Capture the cell that displays the provided text and extract its (x, y) central coordinate. 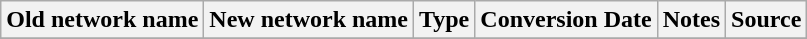
New network name (309, 20)
Conversion Date (566, 20)
Source (766, 20)
Notes (691, 20)
Old network name (102, 20)
Type (444, 20)
